Extract the [X, Y] coordinate from the center of the cell holding the provided text.  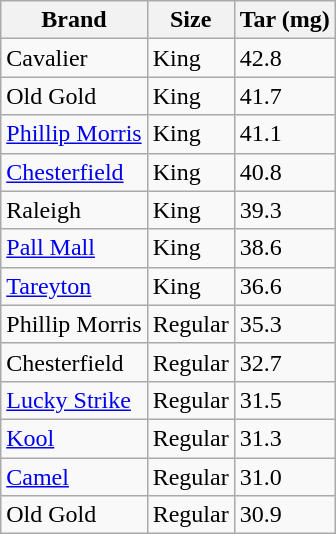
Brand [74, 20]
31.5 [284, 400]
39.3 [284, 210]
Camel [74, 477]
Size [190, 20]
Lucky Strike [74, 400]
31.3 [284, 438]
30.9 [284, 515]
40.8 [284, 172]
36.6 [284, 286]
31.0 [284, 477]
42.8 [284, 58]
41.1 [284, 134]
Cavalier [74, 58]
35.3 [284, 324]
Raleigh [74, 210]
Pall Mall [74, 248]
Tar (mg) [284, 20]
41.7 [284, 96]
Tareyton [74, 286]
38.6 [284, 248]
Kool [74, 438]
32.7 [284, 362]
